Provide the [x, y] coordinate of the cell's center where the given text is located.  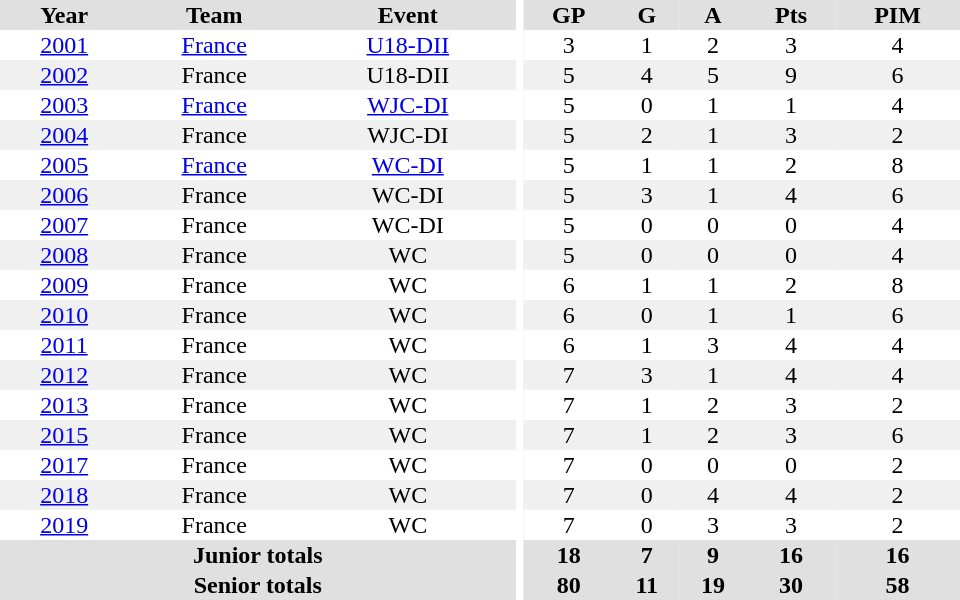
19 [713, 585]
2005 [64, 165]
2011 [64, 345]
Event [408, 15]
PIM [898, 15]
2006 [64, 195]
Pts [791, 15]
2009 [64, 285]
18 [568, 555]
58 [898, 585]
Team [214, 15]
GP [568, 15]
2007 [64, 225]
2015 [64, 435]
Senior totals [258, 585]
2013 [64, 405]
A [713, 15]
2002 [64, 75]
30 [791, 585]
2010 [64, 315]
2012 [64, 375]
2018 [64, 495]
Junior totals [258, 555]
2017 [64, 465]
11 [646, 585]
2004 [64, 135]
2003 [64, 105]
2008 [64, 255]
2019 [64, 525]
2001 [64, 45]
G [646, 15]
80 [568, 585]
Year [64, 15]
